Identify which cell holds the provided text, then report its (x, y) central coordinate. 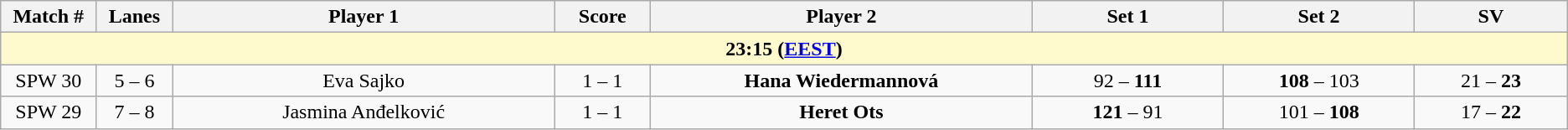
Player 2 (841, 17)
7 – 8 (134, 112)
Player 1 (364, 17)
17 – 22 (1491, 112)
Score (602, 17)
23:15 (EEST) (784, 49)
21 – 23 (1491, 81)
Set 2 (1319, 17)
Eva Sajko (364, 81)
Hana Wiedermannová (841, 81)
5 – 6 (134, 81)
108 – 103 (1319, 81)
Set 1 (1127, 17)
Match # (49, 17)
SPW 30 (49, 81)
101 – 108 (1319, 112)
92 – 111 (1127, 81)
Heret Ots (841, 112)
Jasmina Anđelković (364, 112)
121 – 91 (1127, 112)
Lanes (134, 17)
SPW 29 (49, 112)
SV (1491, 17)
